For the text-containing cell, return its midpoint in [X, Y] coordinate format. 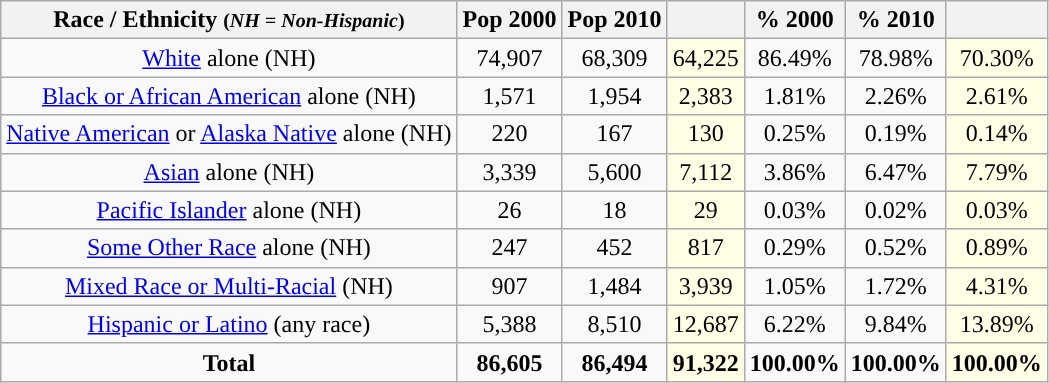
64,225 [706, 58]
12,687 [706, 324]
86,494 [614, 362]
% 2010 [896, 20]
452 [614, 248]
Mixed Race or Multi-Racial (NH) [229, 286]
2,383 [706, 96]
0.25% [794, 134]
Asian alone (NH) [229, 172]
Black or African American alone (NH) [229, 96]
2.26% [896, 96]
6.47% [896, 172]
0.02% [896, 210]
Pop 2010 [614, 20]
Total [229, 362]
3,939 [706, 286]
6.22% [794, 324]
Some Other Race alone (NH) [229, 248]
7.79% [996, 172]
0.52% [896, 248]
5,600 [614, 172]
0.89% [996, 248]
13.89% [996, 324]
Race / Ethnicity (NH = Non-Hispanic) [229, 20]
0.14% [996, 134]
78.98% [896, 58]
% 2000 [794, 20]
86.49% [794, 58]
1.05% [794, 286]
86,605 [510, 362]
26 [510, 210]
247 [510, 248]
4.31% [996, 286]
70.30% [996, 58]
3,339 [510, 172]
Pop 2000 [510, 20]
907 [510, 286]
220 [510, 134]
1,954 [614, 96]
1,484 [614, 286]
1.81% [794, 96]
167 [614, 134]
0.19% [896, 134]
3.86% [794, 172]
5,388 [510, 324]
18 [614, 210]
Native American or Alaska Native alone (NH) [229, 134]
2.61% [996, 96]
1,571 [510, 96]
68,309 [614, 58]
1.72% [896, 286]
8,510 [614, 324]
Pacific Islander alone (NH) [229, 210]
7,112 [706, 172]
29 [706, 210]
91,322 [706, 362]
817 [706, 248]
130 [706, 134]
74,907 [510, 58]
Hispanic or Latino (any race) [229, 324]
9.84% [896, 324]
0.29% [794, 248]
White alone (NH) [229, 58]
